Provide the [X, Y] coordinate of the cell's center where the given text is located.  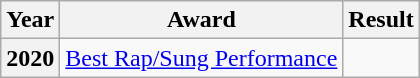
Best Rap/Sung Performance [202, 58]
Result [381, 20]
Award [202, 20]
2020 [30, 58]
Year [30, 20]
